Scan for the cell matching the given text and deliver its (x, y) coordinate at center. 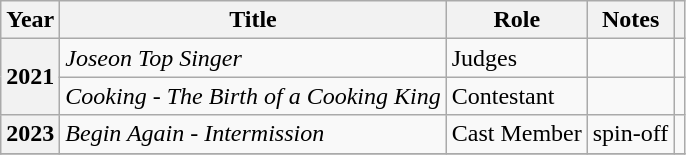
Cooking - The Birth of a Cooking King (253, 96)
Begin Again - Intermission (253, 134)
Title (253, 20)
Contestant (516, 96)
2023 (30, 134)
Year (30, 20)
Cast Member (516, 134)
Joseon Top Singer (253, 58)
Role (516, 20)
2021 (30, 77)
Judges (516, 58)
spin-off (630, 134)
Notes (630, 20)
